Output the [x, y] coordinate of the center of the cell containing the given text.  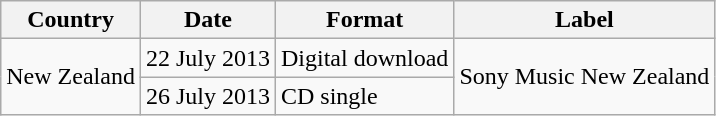
Date [208, 20]
26 July 2013 [208, 96]
Label [584, 20]
Country [71, 20]
CD single [364, 96]
Format [364, 20]
Sony Music New Zealand [584, 77]
New Zealand [71, 77]
Digital download [364, 58]
22 July 2013 [208, 58]
